Return the [X, Y] coordinate for the center point of the cell that contains the specified text.  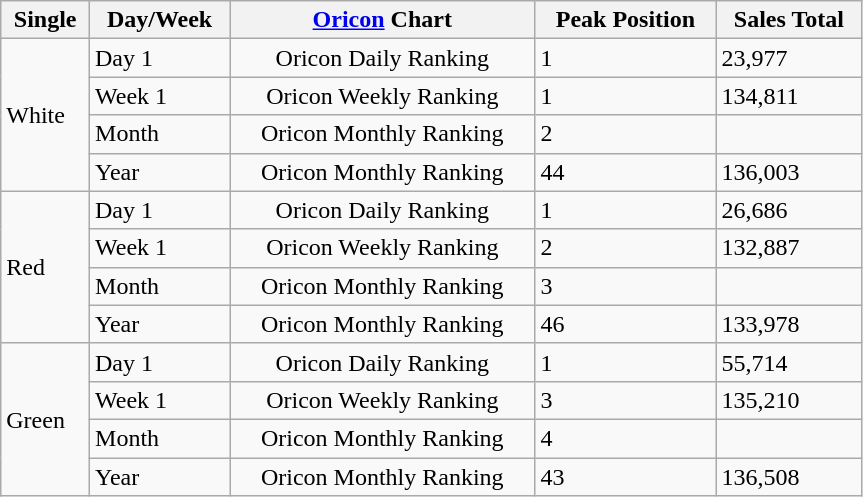
46 [626, 324]
Single [46, 20]
55,714 [789, 362]
26,686 [789, 210]
Red [46, 267]
Sales Total [789, 20]
4 [626, 438]
133,978 [789, 324]
135,210 [789, 400]
132,887 [789, 248]
136,508 [789, 477]
43 [626, 477]
134,811 [789, 96]
44 [626, 172]
Peak Position [626, 20]
23,977 [789, 58]
136,003 [789, 172]
Oricon Chart [382, 20]
Green [46, 419]
White [46, 115]
Day/Week [160, 20]
